Extract the [X, Y] coordinate from the center of the cell holding the provided text.  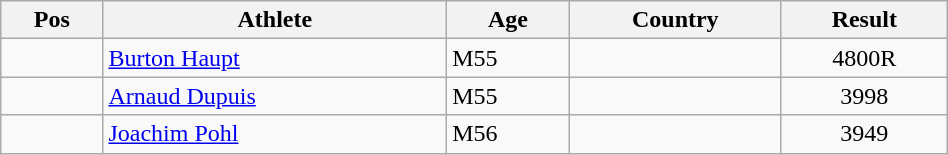
Country [675, 20]
Age [508, 20]
Result [864, 20]
3998 [864, 96]
Pos [52, 20]
Arnaud Dupuis [275, 96]
Athlete [275, 20]
Joachim Pohl [275, 134]
4800R [864, 58]
3949 [864, 134]
Burton Haupt [275, 58]
M56 [508, 134]
